Extract the (x, y) coordinate from the center of the cell holding the provided text.  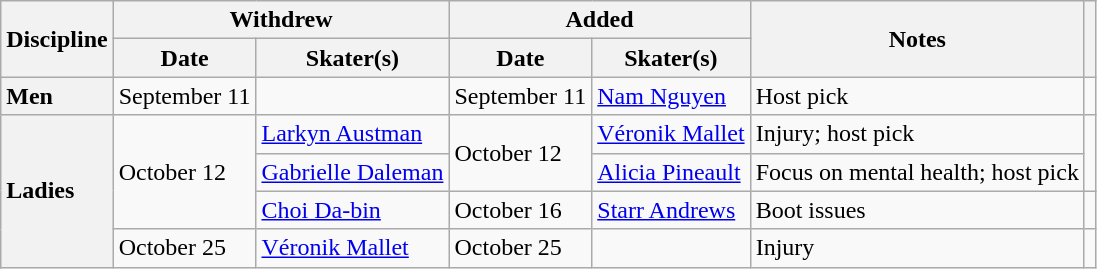
Alicia Pineault (671, 172)
Injury (917, 248)
Nam Nguyen (671, 96)
Choi Da-bin (352, 210)
Host pick (917, 96)
October 16 (520, 210)
Starr Andrews (671, 210)
Notes (917, 39)
Ladies (57, 191)
Boot issues (917, 210)
Injury; host pick (917, 134)
Discipline (57, 39)
Gabrielle Daleman (352, 172)
Larkyn Austman (352, 134)
Focus on mental health; host pick (917, 172)
Withdrew (281, 20)
Men (57, 96)
Added (600, 20)
